Pinpoint the cell where the given text exists, returning its (x, y) midpoint coordinate. 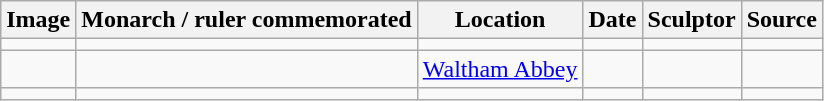
Waltham Abbey (500, 69)
Image (38, 20)
Monarch / ruler commemorated (246, 20)
Date (612, 20)
Location (500, 20)
Sculptor (692, 20)
Source (782, 20)
